Search for the cell housing the specified text and yield its [X, Y] center coordinate. 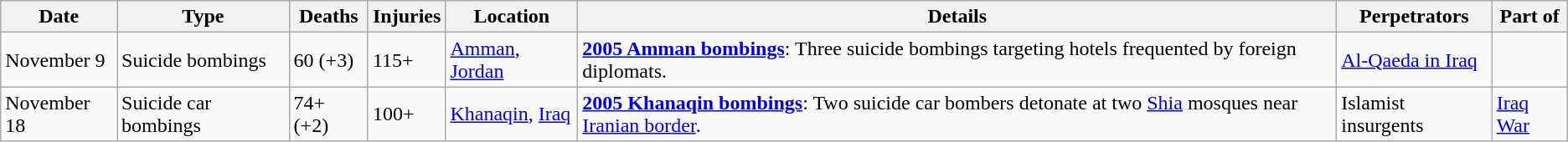
Amman, Jordan [512, 60]
Perpetrators [1414, 17]
Type [204, 17]
Khanaqin, Iraq [512, 114]
November 9 [59, 60]
74+ (+2) [328, 114]
Suicide car bombings [204, 114]
115+ [406, 60]
2005 Amman bombings: Three suicide bombings targeting hotels frequented by foreign diplomats. [957, 60]
Details [957, 17]
100+ [406, 114]
60 (+3) [328, 60]
Suicide bombings [204, 60]
Iraq War [1529, 114]
November 18 [59, 114]
Date [59, 17]
2005 Khanaqin bombings: Two suicide car bombers detonate at two Shia mosques near Iranian border. [957, 114]
Injuries [406, 17]
Al-Qaeda in Iraq [1414, 60]
Location [512, 17]
Islamist insurgents [1414, 114]
Part of [1529, 17]
Deaths [328, 17]
